Identify which cell holds the provided text, then report its [X, Y] central coordinate. 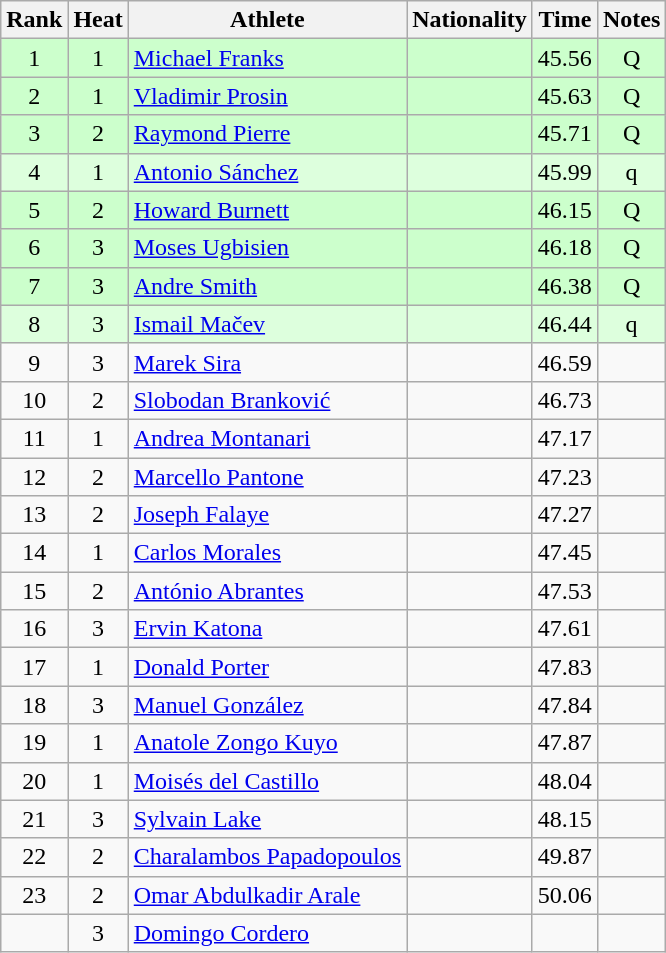
Howard Burnett [267, 210]
Rank [34, 20]
50.06 [564, 895]
45.56 [564, 58]
45.99 [564, 172]
5 [34, 210]
Marcello Pantone [267, 477]
Omar Abdulkadir Arale [267, 895]
13 [34, 515]
Andre Smith [267, 286]
Ervin Katona [267, 629]
46.15 [564, 210]
6 [34, 248]
47.87 [564, 743]
20 [34, 781]
Andrea Montanari [267, 438]
47.27 [564, 515]
23 [34, 895]
Anatole Zongo Kuyo [267, 743]
Marek Sira [267, 362]
18 [34, 705]
Raymond Pierre [267, 134]
47.61 [564, 629]
49.87 [564, 857]
14 [34, 553]
Vladimir Prosin [267, 96]
12 [34, 477]
47.83 [564, 667]
45.63 [564, 96]
Charalambos Papadopoulos [267, 857]
9 [34, 362]
47.84 [564, 705]
48.04 [564, 781]
47.53 [564, 591]
Moses Ugbisien [267, 248]
Time [564, 20]
22 [34, 857]
46.38 [564, 286]
46.44 [564, 324]
11 [34, 438]
Notes [631, 20]
Carlos Morales [267, 553]
47.45 [564, 553]
4 [34, 172]
17 [34, 667]
46.73 [564, 400]
Michael Franks [267, 58]
46.18 [564, 248]
Sylvain Lake [267, 819]
Nationality [470, 20]
Heat [98, 20]
10 [34, 400]
46.59 [564, 362]
8 [34, 324]
48.15 [564, 819]
Antonio Sánchez [267, 172]
15 [34, 591]
Domingo Cordero [267, 933]
47.23 [564, 477]
19 [34, 743]
7 [34, 286]
Moisés del Castillo [267, 781]
Joseph Falaye [267, 515]
Ismail Mačev [267, 324]
45.71 [564, 134]
Manuel González [267, 705]
Donald Porter [267, 667]
47.17 [564, 438]
16 [34, 629]
21 [34, 819]
Athlete [267, 20]
António Abrantes [267, 591]
Slobodan Branković [267, 400]
